Identify which cell holds the provided text, then report its (X, Y) central coordinate. 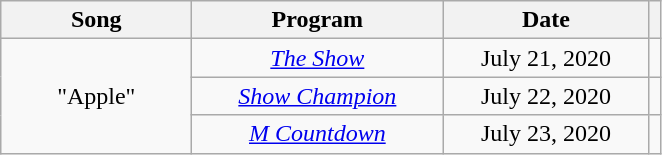
Program (318, 20)
Song (96, 20)
M Countdown (318, 134)
July 22, 2020 (546, 96)
July 23, 2020 (546, 134)
"Apple" (96, 96)
July 21, 2020 (546, 58)
Date (546, 20)
Show Champion (318, 96)
The Show (318, 58)
